Locate the cell with the specified text and output its (x, y) center coordinate. 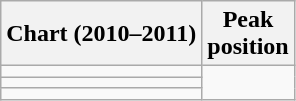
Peakposition (248, 34)
Chart (2010–2011) (102, 34)
